Capture the cell that displays the provided text and extract its [x, y] central coordinate. 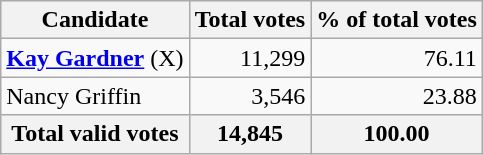
76.11 [397, 58]
Kay Gardner (X) [95, 58]
Candidate [95, 20]
14,845 [250, 134]
3,546 [250, 96]
Total votes [250, 20]
23.88 [397, 96]
100.00 [397, 134]
11,299 [250, 58]
Total valid votes [95, 134]
Nancy Griffin [95, 96]
% of total votes [397, 20]
